Pinpoint the cell where the given text exists, returning its [x, y] midpoint coordinate. 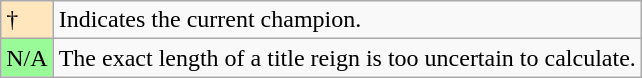
Indicates the current champion. [347, 20]
† [27, 20]
The exact length of a title reign is too uncertain to calculate. [347, 58]
N/A [27, 58]
